Locate the cell with the specified text and output its [x, y] center coordinate. 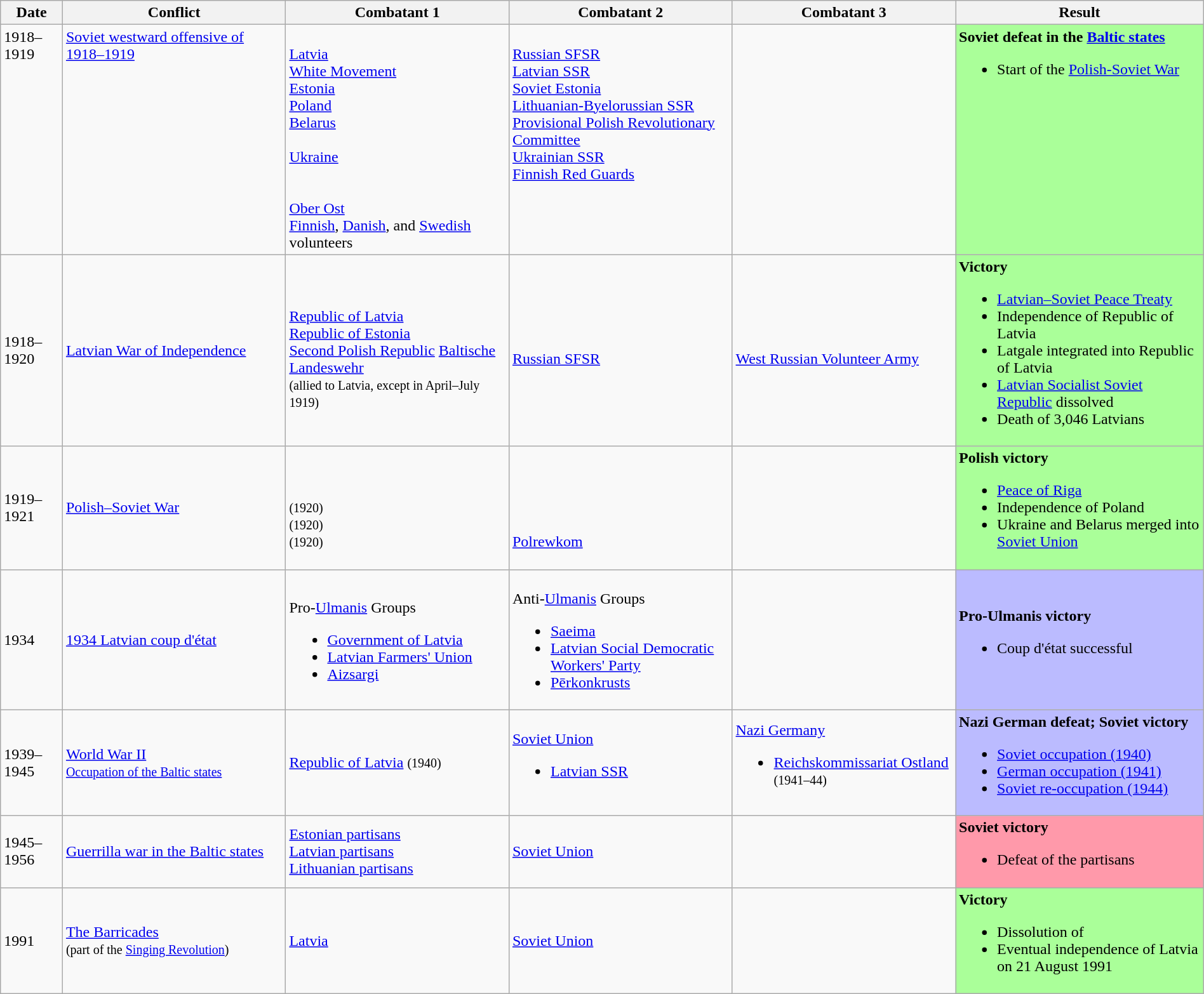
1945–1956 [32, 852]
Conflict [174, 13]
1934 [32, 640]
Latvian War of Independence [174, 350]
1991 [32, 941]
Russian SFSR Latvian SSR Soviet Estonia Lithuanian-Byelorussian SSR Provisional Polish Revolutionary Committee Ukrainian SSR Finnish Red Guards [620, 140]
Soviet defeat in the Baltic statesStart of the Polish-Soviet War [1080, 140]
Polrewkom [620, 508]
Combatant 3 [844, 13]
Republic of Latvia Republic of Estonia Second Polish Republic Baltische Landeswehr(allied to Latvia, except in April–July 1919) [398, 350]
Combatant 1 [398, 13]
West Russian Volunteer Army [844, 350]
Anti-Ulmanis GroupsSaeimaLatvian Social Democratic Workers' Party Pērkonkrusts [620, 640]
Soviet Union Latvian SSR [620, 763]
Polish–Soviet War [174, 508]
Polish victoryPeace of RigaIndependence of PolandUkraine and Belarus merged into Soviet Union [1080, 508]
Russian SFSR [620, 350]
1934 Latvian coup d'état [174, 640]
Nazi GermanyReichskommissariat Ostland (1941–44) [844, 763]
1939–1945 [32, 763]
Result [1080, 13]
Republic of Latvia (1940) [398, 763]
1918–1919 [32, 140]
Pro-Ulmanis victoryCoup d'état successful [1080, 640]
(1920) (1920) (1920) [398, 508]
1918–1920 [32, 350]
VictoryDissolution of Eventual independence of Latvia on 21 August 1991 [1080, 941]
Nazi German defeat; Soviet victorySoviet occupation (1940)German occupation (1941)Soviet re-occupation (1944) [1080, 763]
World War IIOccupation of the Baltic states [174, 763]
Soviet westward offensive of 1918–1919 [174, 140]
Pro-Ulmanis GroupsGovernment of Latvia Latvian Farmers' UnionAizsargi [398, 640]
Combatant 2 [620, 13]
The Barricades(part of the Singing Revolution) [174, 941]
Latvia White Movement Estonia Poland Belarus Ukraine Ober Ost Finnish, Danish, and Swedish volunteers [398, 140]
Latvia [398, 941]
Guerrilla war in the Baltic states [174, 852]
Soviet victoryDefeat of the partisans [1080, 852]
1919–1921 [32, 508]
Date [32, 13]
Estonian partisans Latvian partisans Lithuanian partisans [398, 852]
